Detect which cell encompasses the target text, then output its (X, Y) center coordinate. 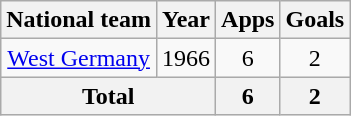
Total (108, 96)
Goals (315, 20)
West Germany (79, 58)
Year (186, 20)
1966 (186, 58)
Apps (248, 20)
National team (79, 20)
